Determine the [X, Y] coordinate at the center of the cell enclosing the given text.  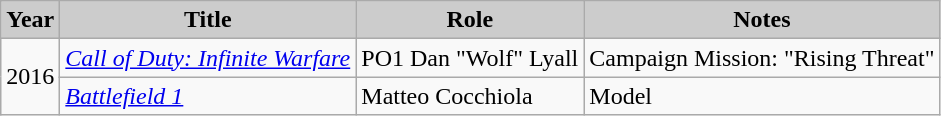
Battlefield 1 [208, 96]
PO1 Dan "Wolf" Lyall [470, 58]
2016 [30, 77]
Model [762, 96]
Call of Duty: Infinite Warfare [208, 58]
Notes [762, 20]
Year [30, 20]
Campaign Mission: "Rising Threat" [762, 58]
Role [470, 20]
Matteo Cocchiola [470, 96]
Title [208, 20]
